Return the (x, y) coordinate for the center point of the cell that contains the specified text.  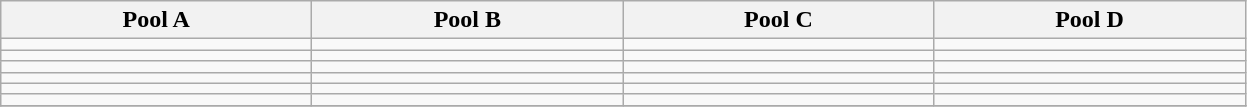
Pool C (778, 20)
Pool D (1090, 20)
Pool A (156, 20)
Pool B (468, 20)
